Return the (x, y) coordinate for the center point of the cell that contains the specified text.  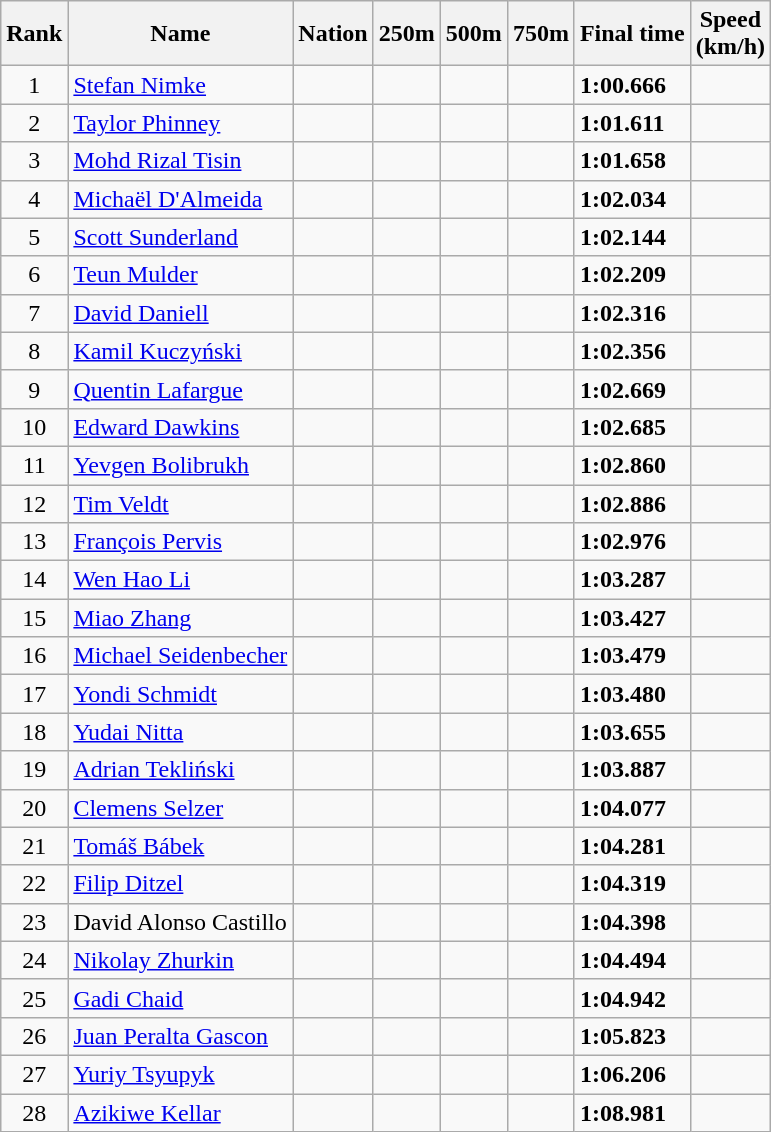
François Pervis (180, 542)
5 (34, 237)
Taylor Phinney (180, 123)
12 (34, 503)
Nikolay Zhurkin (180, 960)
3 (34, 161)
Yudai Nitta (180, 732)
Gadi Chaid (180, 998)
1:03.287 (632, 580)
David Daniell (180, 313)
Mohd Rizal Tisin (180, 161)
7 (34, 313)
Scott Sunderland (180, 237)
1:03.427 (632, 618)
Name (180, 34)
15 (34, 618)
1:04.942 (632, 998)
1:04.281 (632, 846)
1:02.144 (632, 237)
1:00.666 (632, 85)
1:04.494 (632, 960)
1:03.479 (632, 656)
18 (34, 732)
1:02.356 (632, 351)
Clemens Selzer (180, 808)
11 (34, 465)
21 (34, 846)
Rank (34, 34)
17 (34, 694)
8 (34, 351)
9 (34, 389)
250m (406, 34)
1:04.398 (632, 922)
Juan Peralta Gascon (180, 1036)
1:04.319 (632, 884)
1:08.981 (632, 1113)
Nation (333, 34)
13 (34, 542)
Yondi Schmidt (180, 694)
19 (34, 770)
1:02.209 (632, 275)
Filip Ditzel (180, 884)
Tim Veldt (180, 503)
23 (34, 922)
4 (34, 199)
Quentin Lafargue (180, 389)
16 (34, 656)
1:02.316 (632, 313)
Azikiwe Kellar (180, 1113)
10 (34, 427)
Edward Dawkins (180, 427)
1:01.611 (632, 123)
Kamil Kuczyński (180, 351)
500m (474, 34)
Speed(km/h) (730, 34)
Stefan Nimke (180, 85)
Wen Hao Li (180, 580)
Miao Zhang (180, 618)
25 (34, 998)
Final time (632, 34)
1:04.077 (632, 808)
1:01.658 (632, 161)
1:03.655 (632, 732)
6 (34, 275)
Michaël D'Almeida (180, 199)
1:05.823 (632, 1036)
Yuriy Tsyupyk (180, 1074)
1:03.887 (632, 770)
Teun Mulder (180, 275)
1 (34, 85)
Adrian Tekliński (180, 770)
1:06.206 (632, 1074)
Tomáš Bábek (180, 846)
David Alonso Castillo (180, 922)
20 (34, 808)
1:02.886 (632, 503)
1:02.685 (632, 427)
Yevgen Bolibrukh (180, 465)
1:02.860 (632, 465)
1:02.034 (632, 199)
26 (34, 1036)
750m (540, 34)
Michael Seidenbecher (180, 656)
1:03.480 (632, 694)
24 (34, 960)
27 (34, 1074)
28 (34, 1113)
1:02.976 (632, 542)
22 (34, 884)
1:02.669 (632, 389)
2 (34, 123)
14 (34, 580)
